Provide the (X, Y) coordinate of the cell's center where the given text is located.  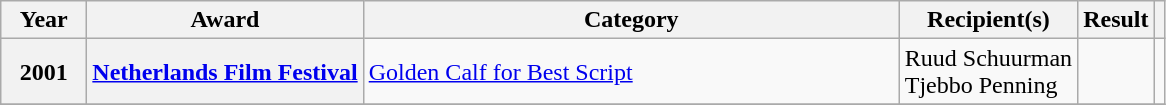
Year (44, 20)
Netherlands Film Festival (225, 72)
2001 (44, 72)
Result (1116, 20)
Recipient(s) (988, 20)
Golden Calf for Best Script (631, 72)
Ruud Schuurman Tjebbo Penning (988, 72)
Award (225, 20)
Category (631, 20)
